Return the [x, y] coordinate for the center point of the cell that contains the specified text.  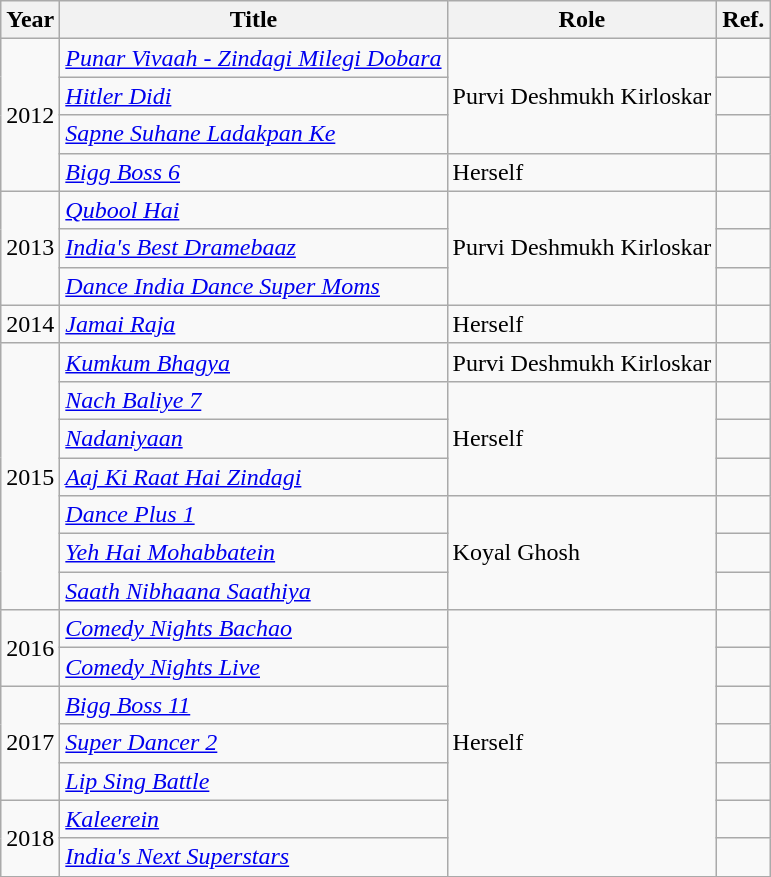
Comedy Nights Live [254, 667]
Super Dancer 2 [254, 743]
2016 [30, 648]
Hitler Didi [254, 96]
Punar Vivaah - Zindagi Milegi Dobara [254, 58]
Yeh Hai Mohabbatein [254, 553]
Koyal Ghosh [582, 553]
2014 [30, 324]
Kumkum Bhagya [254, 362]
Title [254, 20]
2015 [30, 476]
India's Best Dramebaaz [254, 248]
Dance India Dance Super Moms [254, 286]
Ref. [744, 20]
Bigg Boss 6 [254, 172]
Jamai Raja [254, 324]
2013 [30, 248]
India's Next Superstars [254, 857]
2017 [30, 743]
Lip Sing Battle [254, 781]
Comedy Nights Bachao [254, 629]
Saath Nibhaana Saathiya [254, 591]
Dance Plus 1 [254, 515]
Bigg Boss 11 [254, 705]
Sapne Suhane Ladakpan Ke [254, 134]
Kaleerein [254, 819]
2018 [30, 838]
Year [30, 20]
Role [582, 20]
Aaj Ki Raat Hai Zindagi [254, 477]
Qubool Hai [254, 210]
Nadaniyaan [254, 438]
2012 [30, 115]
Nach Baliye 7 [254, 400]
